For the text-containing cell, return its midpoint in (X, Y) coordinate format. 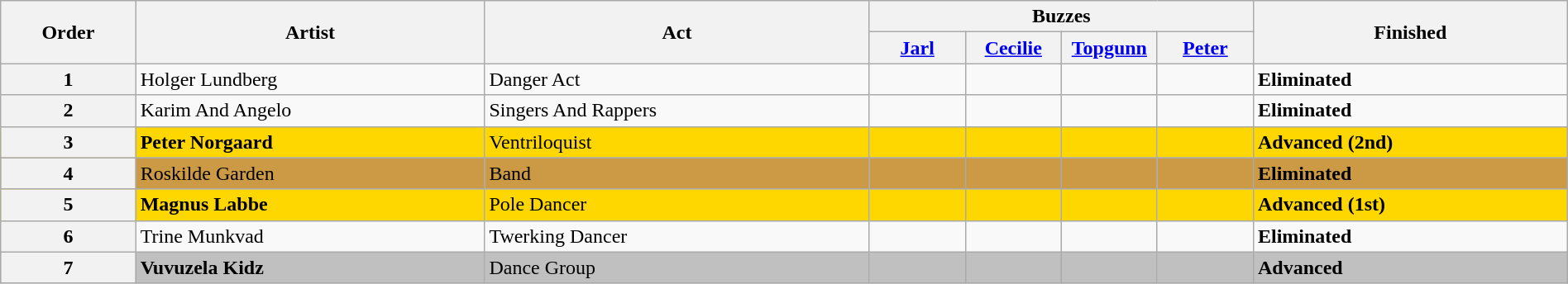
Topgunn (1109, 48)
Advanced (2nd) (1410, 142)
Peter (1205, 48)
Buzzes (1061, 17)
Peter Norgaard (310, 142)
Artist (310, 32)
Magnus Labbe (310, 205)
Trine Munkvad (310, 236)
4 (68, 173)
Advanced (1410, 267)
Danger Act (676, 79)
Advanced (1st) (1410, 205)
Vuvuzela Kidz (310, 267)
Dance Group (676, 267)
Order (68, 32)
Act (676, 32)
3 (68, 142)
1 (68, 79)
Finished (1410, 32)
5 (68, 205)
Jarl (917, 48)
Roskilde Garden (310, 173)
Pole Dancer (676, 205)
6 (68, 236)
Holger Lundberg (310, 79)
Karim And Angelo (310, 111)
Singers And Rappers (676, 111)
Cecilie (1013, 48)
Twerking Dancer (676, 236)
Ventriloquist (676, 142)
7 (68, 267)
2 (68, 111)
Band (676, 173)
